From the cell containing the given text, extract its center point as [x, y] coordinate. 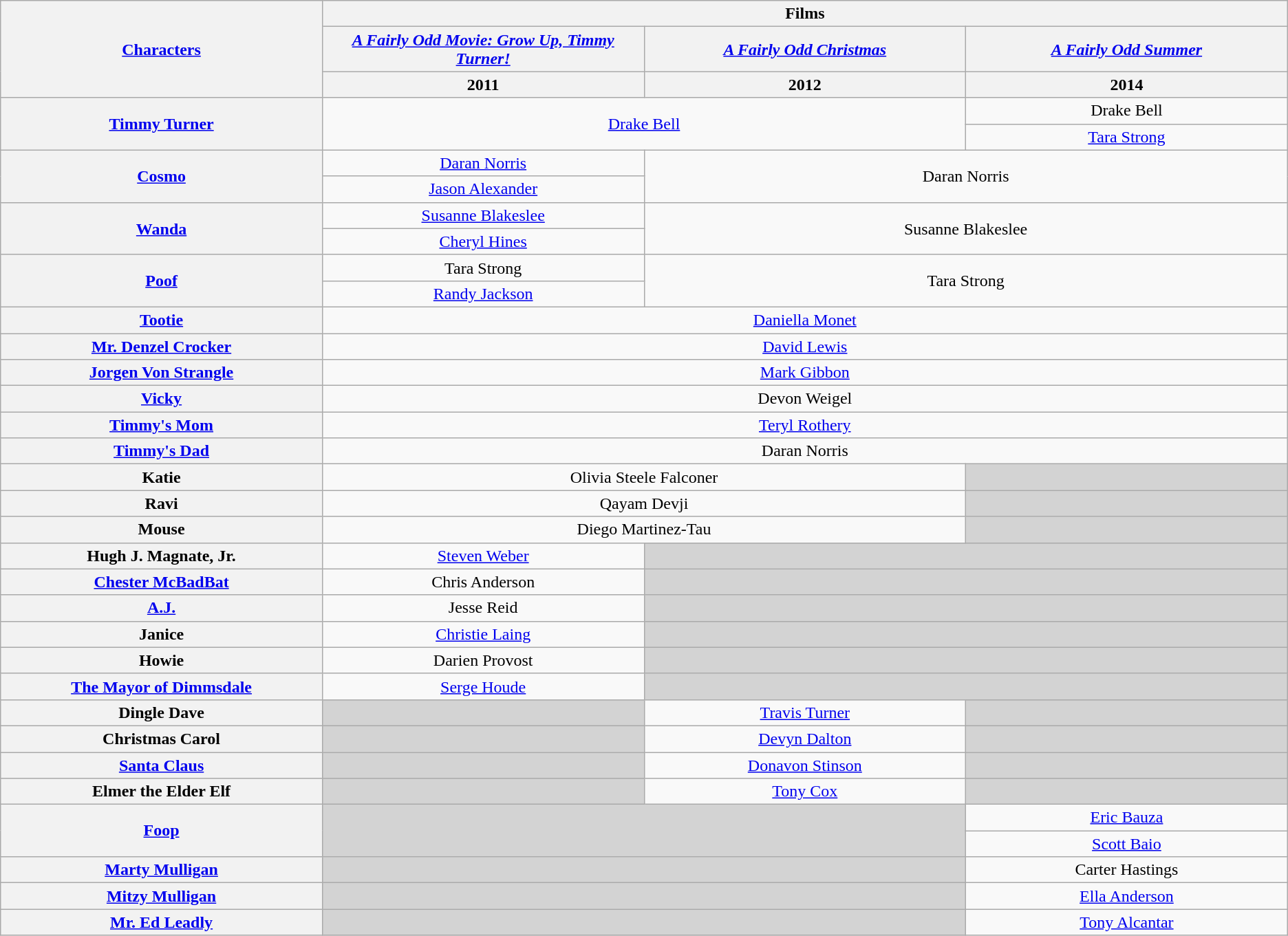
Christie Laing [483, 634]
Steven Weber [483, 556]
Tony Cox [805, 792]
Foop [162, 831]
Mitzy Mulligan [162, 896]
Dingle Dave [162, 712]
Chris Anderson [483, 582]
Devon Weigel [805, 399]
Timmy Turner [162, 124]
Santa Claus [162, 765]
Qayam Devji [644, 503]
The Mayor of Dimmsdale [162, 686]
Jorgen Von Strangle [162, 373]
Christmas Carol [162, 739]
Cosmo [162, 176]
Janice [162, 634]
2011 [483, 85]
Films [805, 14]
Tony Alcantar [1127, 922]
David Lewis [805, 346]
A.J. [162, 608]
Teryl Rothery [805, 425]
Carter Hastings [1127, 870]
Howie [162, 660]
Eric Bauza [1127, 818]
2012 [805, 85]
Randy Jackson [483, 294]
Diego Martinez-Tau [644, 530]
Vicky [162, 399]
Hugh J. Magnate, Jr. [162, 556]
Elmer the Elder Elf [162, 792]
Darien Provost [483, 660]
Olivia Steele Falconer [644, 477]
Donavon Stinson [805, 765]
Tootie [162, 320]
Mark Gibbon [805, 373]
Jason Alexander [483, 189]
Travis Turner [805, 712]
Chester McBadBat [162, 582]
Characters [162, 50]
2014 [1127, 85]
Mouse [162, 530]
A Fairly Odd Summer [1127, 50]
Marty Mulligan [162, 870]
Jesse Reid [483, 608]
Poof [162, 281]
Scott Baio [1127, 844]
Wanda [162, 228]
Cheryl Hines [483, 241]
Serge Houde [483, 686]
A Fairly Odd Movie: Grow Up, Timmy Turner! [483, 50]
Timmy's Mom [162, 425]
Devyn Dalton [805, 739]
Mr. Denzel Crocker [162, 346]
Katie [162, 477]
Ella Anderson [1127, 896]
Ravi [162, 503]
A Fairly Odd Christmas [805, 50]
Mr. Ed Leadly [162, 922]
Timmy's Dad [162, 451]
Daniella Monet [805, 320]
